Return the [X, Y] coordinate for the center point of the cell that contains the specified text.  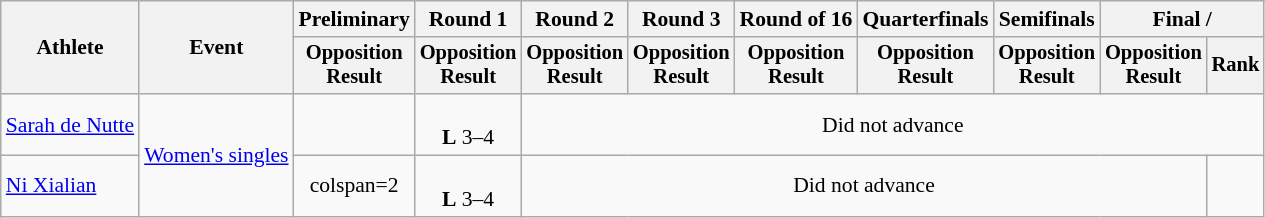
Round 3 [682, 19]
Athlete [70, 48]
Round 1 [468, 19]
Round of 16 [796, 19]
Quarterfinals [925, 19]
Sarah de Nutte [70, 124]
Event [216, 48]
Women's singles [216, 155]
Preliminary [354, 19]
Rank [1236, 66]
Ni Xialian [70, 186]
Semifinals [1046, 19]
colspan=2 [354, 186]
Round 2 [574, 19]
Final / [1182, 19]
